From the cell containing the given text, extract its center point as (x, y) coordinate. 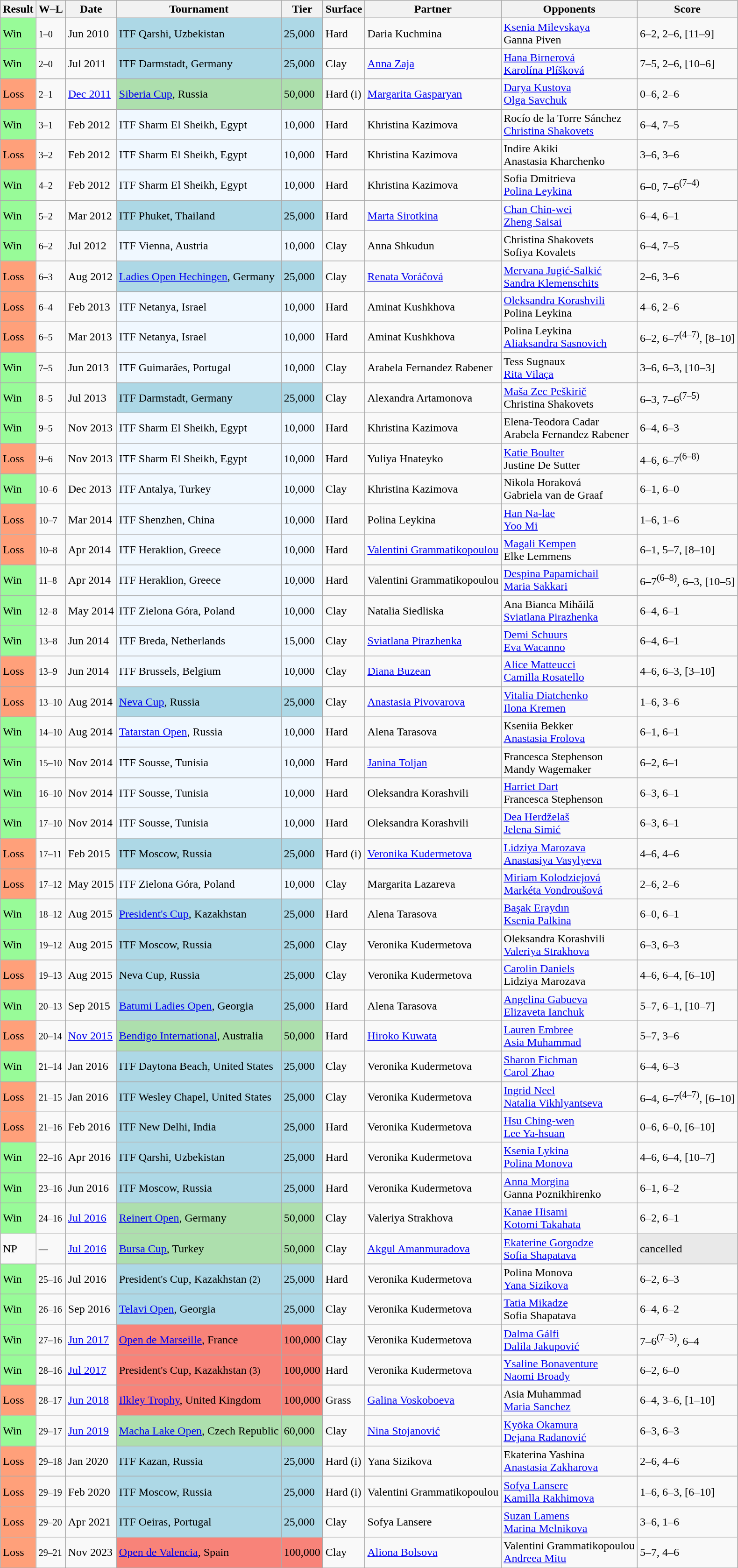
Jun 2017 (91, 1339)
Magali Kempen Elke Lemmens (569, 550)
Darya Kustova Olga Savchuk (569, 94)
8–5 (50, 398)
Jun 2018 (91, 1401)
Sviatlana Pirazhenka (433, 641)
Kanae Hisami Kotomi Takahata (569, 1218)
Batumi Ladies Open, Georgia (199, 1006)
Dalma Gálfi Dalila Jakupović (569, 1339)
3–6, 1–6 (687, 1522)
6–2, 6–3 (687, 1278)
5–7, 6–1, [10–7] (687, 1006)
Alexandra Artamonova (433, 398)
2–6, 2–6 (687, 884)
Anna Zaja (433, 64)
Kyōka Okamura Dejana Radanović (569, 1431)
5–7, 4–6 (687, 1552)
Janina Toljan (433, 762)
16–10 (50, 793)
Polina Leykina (433, 519)
25–16 (50, 1278)
0–6, 6–0, [6–10] (687, 1127)
Tess Sugnaux Rita Vilaça (569, 367)
9–6 (50, 459)
Han Na-lae Yoo Mi (569, 519)
W–L (50, 9)
Yana Sizikova (433, 1462)
Kseniia Bekker Anastasia Frolova (569, 732)
29–18 (50, 1462)
2–1 (50, 94)
Asia Muhammad Maria Sanchez (569, 1401)
Ysaline Bonaventure Naomi Broady (569, 1370)
Francesca Stephenson Mandy Wagemaker (569, 762)
Oleksandra Korashvili Polina Leykina (569, 306)
May 2014 (91, 611)
14–10 (50, 732)
Başak Eraydın Ksenia Palkina (569, 914)
11–8 (50, 580)
Christina Shakovets Sofiya Kovalets (569, 246)
9–5 (50, 429)
Anna Morgina Ganna Poznikhirenko (569, 1188)
Suzan Lamens Marina Melnikova (569, 1522)
Surface (344, 9)
Open de Valencia, Spain (199, 1552)
Ilkley Trophy, United Kingdom (199, 1401)
17–12 (50, 884)
Polina Leykina Aliaksandra Sasnovich (569, 337)
ITF New Delhi, India (199, 1127)
23–16 (50, 1188)
5–7, 3–6 (687, 1036)
4–6, 6–3, [3–10] (687, 671)
Sharon Fichman Carol Zhao (569, 1067)
ITF Vienna, Austria (199, 246)
Ekaterina Yashina Anastasia Zakharova (569, 1462)
28–16 (50, 1370)
6–2 (50, 246)
5–2 (50, 216)
Jul 2011 (91, 64)
Mar 2013 (91, 337)
ITF Breda, Netherlands (199, 641)
Mar 2012 (91, 216)
6–2, 6–7(4–7), [8–10] (687, 337)
Result (18, 9)
Bendigo International, Australia (199, 1036)
29–19 (50, 1491)
Ana Bianca Mihăilă Sviatlana Pirazhenka (569, 611)
3–6, 3–6 (687, 155)
Marta Sirotkina (433, 216)
1–6, 1–6 (687, 519)
Jun 2010 (91, 34)
Telavi Open, Georgia (199, 1309)
27–16 (50, 1339)
Sofia Dmitrieva Polina Leykina (569, 185)
Rocío de la Torre Sánchez Christina Shakovets (569, 124)
29–17 (50, 1431)
3–2 (50, 155)
Feb 2013 (91, 306)
6–3, 7–6(7–5) (687, 398)
Nov 2015 (91, 1036)
6–3 (50, 276)
6–2, 2–6, [11–9] (687, 34)
6–4, 6–7(4–7), [6–10] (687, 1096)
6–0, 6–1 (687, 914)
Sofya Lansere Kamilla Rakhimova (569, 1491)
Anastasia Pivovarova (433, 701)
4–2 (50, 185)
Jun 2016 (91, 1188)
Harriet Dart Francesca Stephenson (569, 793)
15,000 (302, 641)
Oleksandra Korashvili Valeriya Strakhova (569, 945)
60,000 (302, 1431)
6–1, 6–1 (687, 732)
Galina Voskoboeva (433, 1401)
6–4, 6–2 (687, 1309)
1–6, 6–3, [6–10] (687, 1491)
1–0 (50, 34)
Apr 2016 (91, 1157)
26–16 (50, 1309)
13–9 (50, 671)
15–10 (50, 762)
Indire Akiki Anastasia Kharchenko (569, 155)
Katie Boulter Justine De Sutter (569, 459)
ITF Oeiras, Portugal (199, 1522)
Renata Voráčová (433, 276)
17–10 (50, 823)
ITF Brussels, Belgium (199, 671)
10–7 (50, 519)
Tier (302, 9)
Ksenia Milevskaya Ganna Piven (569, 34)
Carolin Daniels Lidziya Marozava (569, 975)
Nov 2023 (91, 1552)
6–5 (50, 337)
21–14 (50, 1067)
Reinert Open, Germany (199, 1218)
20–14 (50, 1036)
Aug 2012 (91, 276)
10–8 (50, 550)
May 2015 (91, 884)
Feb 2015 (91, 854)
4–6, 6–7(6–8) (687, 459)
ITF Kazan, Russia (199, 1462)
Dea Herdželaš Jelena Simić (569, 823)
6–4 (50, 306)
6–2, 6–0 (687, 1370)
0–6, 2–6 (687, 94)
ITF Wesley Chapel, United States (199, 1096)
Hana Birnerová Karolína Plíšková (569, 64)
Jun 2019 (91, 1431)
Feb 2020 (91, 1491)
6–0, 7–6(7–4) (687, 185)
3–6, 6–3, [10–3] (687, 367)
2–6, 4–6 (687, 1462)
1–6, 3–6 (687, 701)
President's Cup, Kazakhstan (199, 914)
Jun 2013 (91, 367)
Partner (433, 9)
ITF Phuket, Thailand (199, 216)
2–6, 3–6 (687, 276)
Grass (344, 1401)
Yuliya Hnateyko (433, 459)
7–5 (50, 367)
Ekaterine Gorgodze Sofia Shapatava (569, 1249)
Despina Papamichail Maria Sakkari (569, 580)
Ingrid Neel Natalia Vikhlyantseva (569, 1096)
21–16 (50, 1127)
4–6, 6–4, [6–10] (687, 975)
4–6, 2–6 (687, 306)
Date (91, 9)
Ksenia Lykina Polina Monova (569, 1157)
Anna Shkudun (433, 246)
Aliona Bolsova (433, 1552)
ITF Daytona Beach, United States (199, 1067)
Sep 2016 (91, 1309)
24–16 (50, 1218)
Tatia Mikadze Sofia Shapatava (569, 1309)
7–5, 2–6, [10–6] (687, 64)
President's Cup, Kazakhstan (3) (199, 1370)
Hsu Ching-wen Lee Ya-hsuan (569, 1127)
29–21 (50, 1552)
Tournament (199, 9)
Tatarstan Open, Russia (199, 732)
President's Cup, Kazakhstan (2) (199, 1278)
Jul 2013 (91, 398)
6–4, 3–6, [1–10] (687, 1401)
–– (50, 1249)
Mar 2014 (91, 519)
Jul 2017 (91, 1370)
Demi Schuurs Eva Wacanno (569, 641)
cancelled (687, 1249)
Sofya Lansere (433, 1522)
Mervana Jugić-Salkić Sandra Klemenschits (569, 276)
Nina Stojanović (433, 1431)
Dec 2013 (91, 489)
ITF Shenzhen, China (199, 519)
20–13 (50, 1006)
12–8 (50, 611)
19–13 (50, 975)
17–11 (50, 854)
Score (687, 9)
13–10 (50, 701)
Siberia Cup, Russia (199, 94)
Margarita Lazareva (433, 884)
18–12 (50, 914)
Vitalia Diatchenko Ilona Kremen (569, 701)
19–12 (50, 945)
6–1, 6–0 (687, 489)
Jul 2012 (91, 246)
ITF Guimarães, Portugal (199, 367)
Bursa Cup, Turkey (199, 1249)
Daria Kuchmina (433, 34)
Margarita Gasparyan (433, 94)
28–17 (50, 1401)
Arabela Fernandez Rabener (433, 367)
Apr 2021 (91, 1522)
Macha Lake Open, Czech Republic (199, 1431)
Valeriya Strakhova (433, 1218)
21–15 (50, 1096)
Dec 2011 (91, 94)
22–16 (50, 1157)
6–1, 5–7, [8–10] (687, 550)
3–1 (50, 124)
Angelina Gabueva Elizaveta Ianchuk (569, 1006)
Opponents (569, 9)
Alice Matteucci Camilla Rosatello (569, 671)
7–6(7–5), 6–4 (687, 1339)
Lidziya Marozava Anastasiya Vasylyeva (569, 854)
13–8 (50, 641)
29–20 (50, 1522)
Hiroko Kuwata (433, 1036)
10–6 (50, 489)
Open de Marseille, France (199, 1339)
Akgul Amanmuradova (433, 1249)
NP (18, 1249)
Elena-Teodora Cadar Arabela Fernandez Rabener (569, 429)
Feb 2016 (91, 1127)
Polina Monova Yana Sizikova (569, 1278)
6–1, 6–2 (687, 1188)
4–6, 6–4, [10–7] (687, 1157)
Miriam Kolodziejová Markéta Vondroušová (569, 884)
Maša Zec Peškirič Christina Shakovets (569, 398)
Ladies Open Hechingen, Germany (199, 276)
Valentini Grammatikopoulou Andreea Mitu (569, 1552)
Lauren Embree Asia Muhammad (569, 1036)
Chan Chin-wei Zheng Saisai (569, 216)
Sep 2015 (91, 1006)
4–6, 4–6 (687, 854)
ITF Antalya, Turkey (199, 489)
6–7(6–8), 6–3, [10–5] (687, 580)
2–0 (50, 64)
Jan 2020 (91, 1462)
Nikola Horaková Gabriela van de Graaf (569, 489)
Natalia Siedliska (433, 611)
Diana Buzean (433, 671)
